Locate the cell with the specified text and output its [x, y] center coordinate. 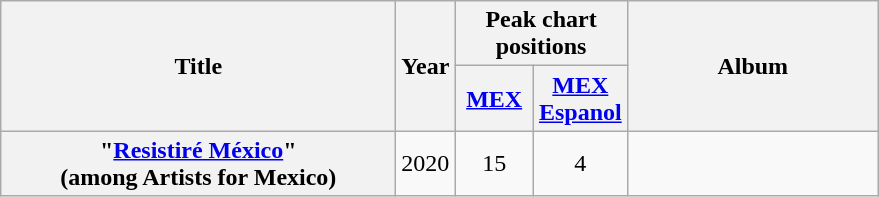
15 [494, 164]
"Resistiré México"(among Artists for Mexico) [198, 164]
2020 [426, 164]
Peak chart positions [541, 34]
MEX [494, 98]
Album [752, 66]
Year [426, 66]
MEXEspanol [580, 98]
Title [198, 66]
4 [580, 164]
